Find where the given text appears and provide that cell's center as [x, y] coordinate. 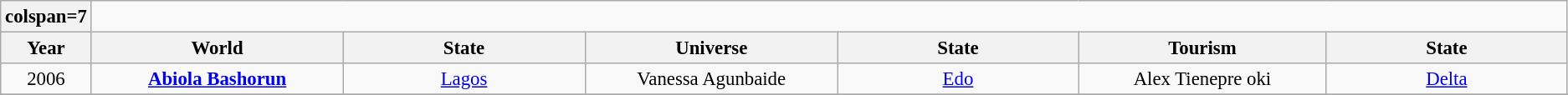
Vanessa Agunbaide [711, 79]
colspan=7 [46, 17]
Year [46, 48]
Universe [711, 48]
Tourism [1203, 48]
Alex Tienepre oki [1203, 79]
Edo [957, 79]
Abiola Bashorun [218, 79]
Delta [1446, 79]
Lagos [464, 79]
World [218, 48]
2006 [46, 79]
